Determine the [x, y] coordinate at the center of the cell enclosing the given text.  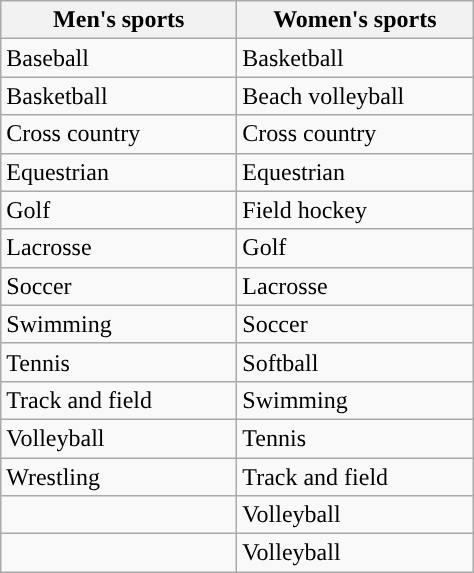
Softball [355, 362]
Women's sports [355, 20]
Field hockey [355, 210]
Wrestling [119, 477]
Baseball [119, 58]
Beach volleyball [355, 96]
Men's sports [119, 20]
